Identify which cell holds the provided text, then report its [X, Y] central coordinate. 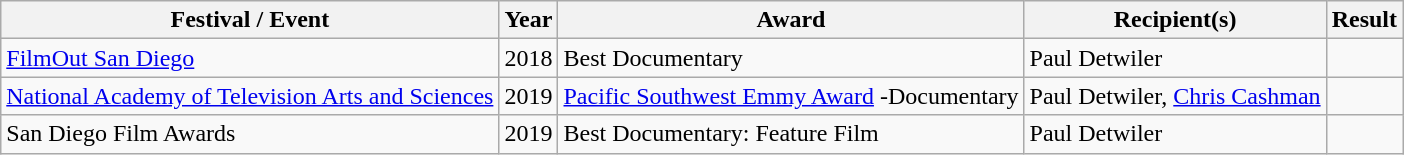
National Academy of Television Arts and Sciences [250, 96]
Recipient(s) [1175, 20]
Paul Detwiler, Chris Cashman [1175, 96]
San Diego Film Awards [250, 134]
Festival / Event [250, 20]
Award [791, 20]
Year [528, 20]
FilmOut San Diego [250, 58]
Pacific Southwest Emmy Award -Documentary [791, 96]
Best Documentary [791, 58]
Best Documentary: Feature Film [791, 134]
2018 [528, 58]
Result [1364, 20]
